Provide the [x, y] coordinate of the cell's center where the given text is located.  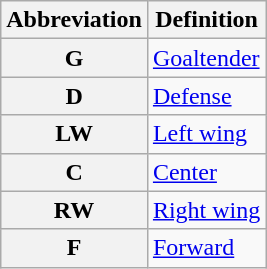
Defense [206, 96]
G [74, 58]
RW [74, 210]
Abbreviation [74, 20]
D [74, 96]
Definition [206, 20]
Left wing [206, 134]
LW [74, 134]
F [74, 248]
Goaltender [206, 58]
C [74, 172]
Right wing [206, 210]
Center [206, 172]
Forward [206, 248]
